For the text-containing cell, return its midpoint in (x, y) coordinate format. 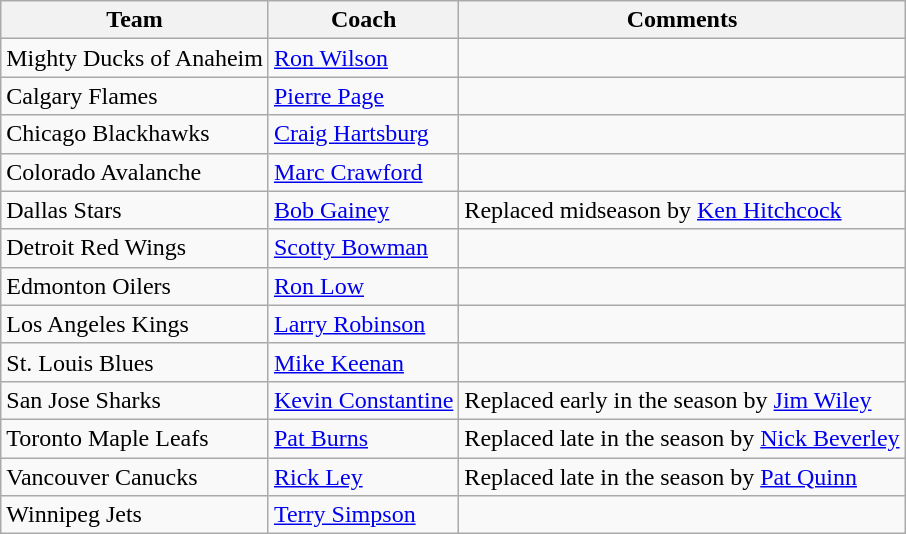
Ron Low (363, 286)
Team (135, 20)
Marc Crawford (363, 172)
Larry Robinson (363, 324)
Detroit Red Wings (135, 248)
Replaced midseason by Ken Hitchcock (682, 210)
Scotty Bowman (363, 248)
Pat Burns (363, 438)
Bob Gainey (363, 210)
Comments (682, 20)
Edmonton Oilers (135, 286)
Chicago Blackhawks (135, 134)
Replaced early in the season by Jim Wiley (682, 400)
Colorado Avalanche (135, 172)
Mighty Ducks of Anaheim (135, 58)
Winnipeg Jets (135, 515)
St. Louis Blues (135, 362)
Dallas Stars (135, 210)
Rick Ley (363, 477)
Pierre Page (363, 96)
Coach (363, 20)
Kevin Constantine (363, 400)
Replaced late in the season by Pat Quinn (682, 477)
Vancouver Canucks (135, 477)
Craig Hartsburg (363, 134)
San Jose Sharks (135, 400)
Los Angeles Kings (135, 324)
Ron Wilson (363, 58)
Terry Simpson (363, 515)
Mike Keenan (363, 362)
Replaced late in the season by Nick Beverley (682, 438)
Toronto Maple Leafs (135, 438)
Calgary Flames (135, 96)
